Locate the cell with the specified text and output its (X, Y) center coordinate. 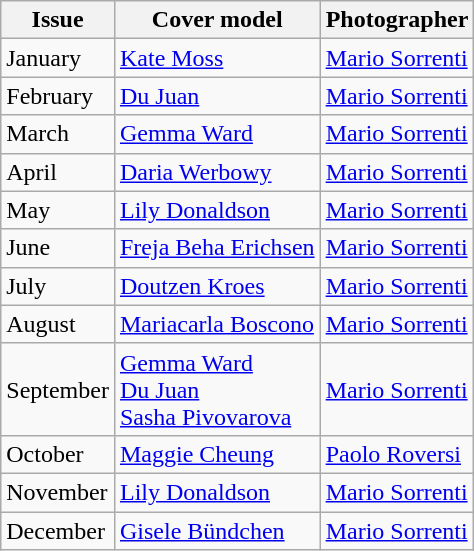
Doutzen Kroes (217, 286)
Daria Werbowy (217, 172)
February (58, 96)
June (58, 248)
December (58, 531)
July (58, 286)
Du Juan (217, 96)
Freja Beha Erichsen (217, 248)
May (58, 210)
Paolo Roversi (397, 454)
January (58, 58)
Cover model (217, 20)
Photographer (397, 20)
Gemma Ward (217, 134)
Kate Moss (217, 58)
November (58, 492)
Mariacarla Boscono (217, 324)
September (58, 389)
Gemma WardDu JuanSasha Pivovarova (217, 389)
April (58, 172)
August (58, 324)
Issue (58, 20)
March (58, 134)
Maggie Cheung (217, 454)
October (58, 454)
Gisele Bündchen (217, 531)
